Determine the [x, y] coordinate at the center of the cell enclosing the given text.  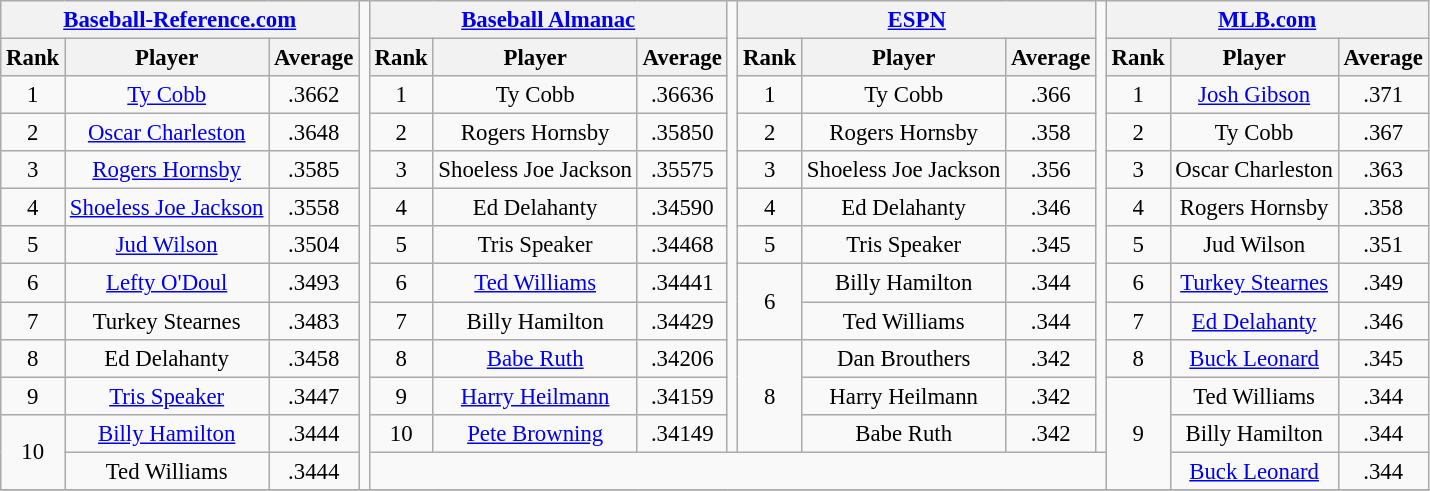
.34429 [682, 321]
.36636 [682, 95]
.3558 [314, 208]
.367 [1383, 133]
Baseball Almanac [548, 20]
.3493 [314, 283]
.363 [1383, 170]
Baseball-Reference.com [180, 20]
.3458 [314, 358]
ESPN [917, 20]
.351 [1383, 245]
.356 [1051, 170]
MLB.com [1267, 20]
.34149 [682, 433]
.371 [1383, 95]
.3662 [314, 95]
.3447 [314, 396]
.34441 [682, 283]
.34468 [682, 245]
Lefty O'Doul [167, 283]
.35850 [682, 133]
.3504 [314, 245]
.349 [1383, 283]
Pete Browning [535, 433]
Dan Brouthers [904, 358]
.3648 [314, 133]
.366 [1051, 95]
.34206 [682, 358]
.3585 [314, 170]
Josh Gibson [1254, 95]
.34159 [682, 396]
.3483 [314, 321]
.35575 [682, 170]
.34590 [682, 208]
